Pinpoint the cell where the given text exists, returning its [X, Y] midpoint coordinate. 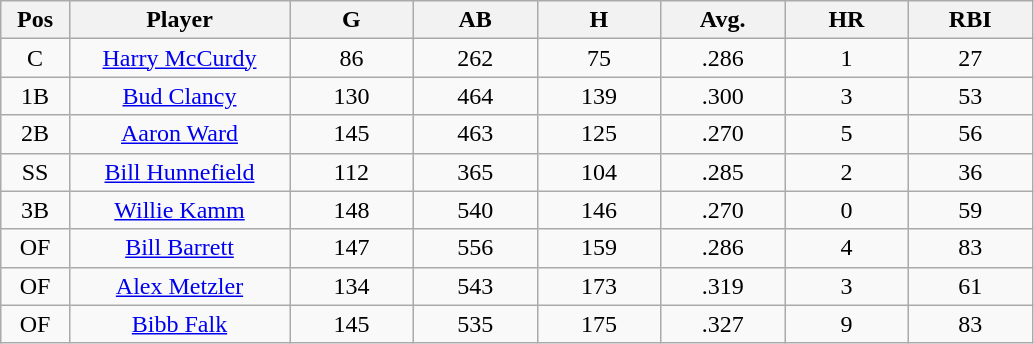
HR [846, 20]
112 [352, 172]
36 [970, 172]
139 [599, 96]
9 [846, 324]
543 [475, 286]
Avg. [723, 20]
56 [970, 134]
159 [599, 248]
4 [846, 248]
Willie Kamm [179, 210]
53 [970, 96]
C [36, 58]
SS [36, 172]
2 [846, 172]
.319 [723, 286]
59 [970, 210]
104 [599, 172]
146 [599, 210]
125 [599, 134]
175 [599, 324]
Alex Metzler [179, 286]
148 [352, 210]
Harry McCurdy [179, 58]
535 [475, 324]
1B [36, 96]
27 [970, 58]
173 [599, 286]
365 [475, 172]
Bud Clancy [179, 96]
Player [179, 20]
464 [475, 96]
Pos [36, 20]
463 [475, 134]
Bibb Falk [179, 324]
2B [36, 134]
147 [352, 248]
61 [970, 286]
H [599, 20]
.300 [723, 96]
0 [846, 210]
G [352, 20]
262 [475, 58]
Aaron Ward [179, 134]
3B [36, 210]
130 [352, 96]
Bill Barrett [179, 248]
5 [846, 134]
540 [475, 210]
.327 [723, 324]
RBI [970, 20]
556 [475, 248]
1 [846, 58]
AB [475, 20]
75 [599, 58]
86 [352, 58]
.285 [723, 172]
134 [352, 286]
Bill Hunnefield [179, 172]
